Search for the cell housing the specified text and yield its (x, y) center coordinate. 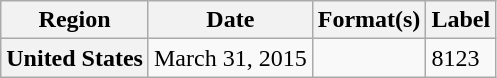
March 31, 2015 (230, 58)
United States (75, 58)
8123 (461, 58)
Label (461, 20)
Date (230, 20)
Format(s) (369, 20)
Region (75, 20)
